Extract the (X, Y) coordinate from the center of the cell holding the provided text.  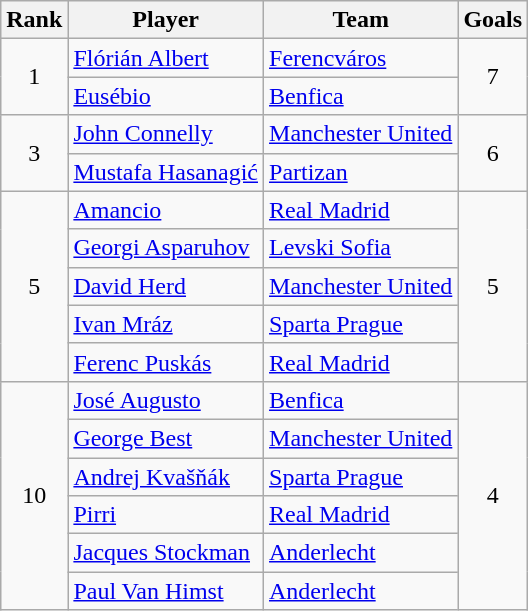
Ivan Mráz (166, 324)
6 (493, 153)
1 (34, 77)
10 (34, 495)
3 (34, 153)
Georgi Asparuhov (166, 248)
Eusébio (166, 96)
7 (493, 77)
José Augusto (166, 400)
Paul Van Himst (166, 591)
Jacques Stockman (166, 553)
David Herd (166, 286)
John Connelly (166, 134)
Amancio (166, 210)
Goals (493, 20)
Player (166, 20)
Ferencváros (361, 58)
Team (361, 20)
Mustafa Hasanagić (166, 172)
Levski Sofia (361, 248)
Rank (34, 20)
Flórián Albert (166, 58)
Partizan (361, 172)
4 (493, 495)
George Best (166, 438)
Pirri (166, 515)
Andrej Kvašňák (166, 477)
Ferenc Puskás (166, 362)
